Capture the cell that displays the provided text and extract its [X, Y] central coordinate. 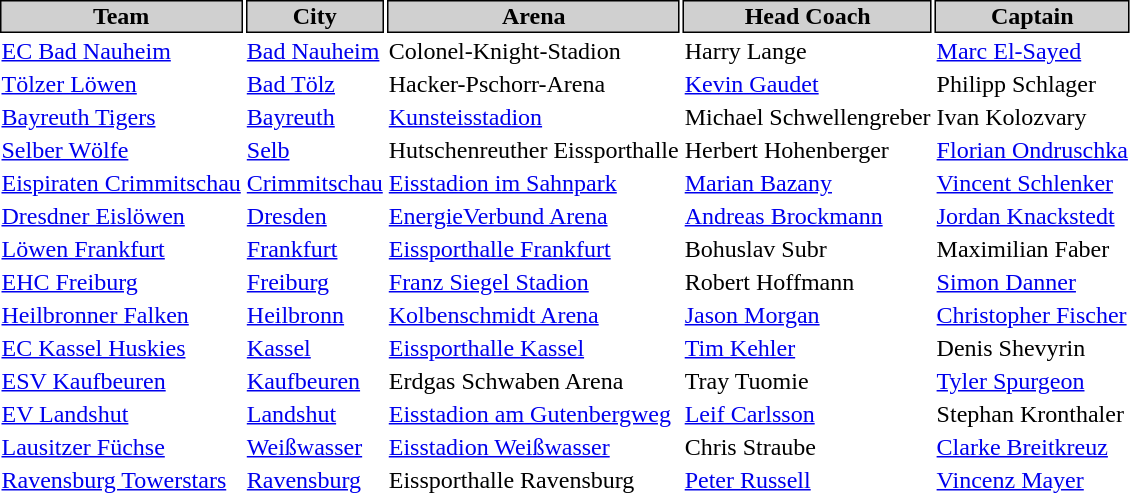
EHC Freiburg [121, 282]
EC Bad Nauheim [121, 51]
Ivan Kolozvary [1032, 117]
Philipp Schlager [1032, 84]
Hacker-Pschorr-Arena [534, 84]
Marc El-Sayed [1032, 51]
Eisstadion Weißwasser [534, 447]
Kassel [314, 348]
Heilbronner Falken [121, 315]
Kevin Gaudet [808, 84]
Dresdner Eislöwen [121, 216]
Franz Siegel Stadion [534, 282]
Hutschenreuther Eissporthalle [534, 150]
Erdgas Schwaben Arena [534, 381]
City [314, 16]
Denis Shevyrin [1032, 348]
Bad Nauheim [314, 51]
Freiburg [314, 282]
Head Coach [808, 16]
Bad Tölz [314, 84]
Tyler Spurgeon [1032, 381]
Eissporthalle Frankfurt [534, 249]
Selb [314, 150]
Selber Wölfe [121, 150]
Christopher Fischer [1032, 315]
Dresden [314, 216]
Eispiraten Crimmitschau [121, 183]
Jason Morgan [808, 315]
EC Kassel Huskies [121, 348]
Tray Tuomie [808, 381]
EV Landshut [121, 414]
Bayreuth Tigers [121, 117]
Vincent Schlenker [1032, 183]
Captain [1032, 16]
Bayreuth [314, 117]
Lausitzer Füchse [121, 447]
Michael Schwellengreber [808, 117]
Löwen Frankfurt [121, 249]
Kaufbeuren [314, 381]
Tölzer Löwen [121, 84]
ESV Kaufbeuren [121, 381]
Kunsteisstadion [534, 117]
Frankfurt [314, 249]
Team [121, 16]
Weißwasser [314, 447]
Marian Bazany [808, 183]
Chris Straube [808, 447]
Arena [534, 16]
Clarke Breitkreuz [1032, 447]
Crimmitschau [314, 183]
Colonel-Knight-Stadion [534, 51]
Heilbronn [314, 315]
Bohuslav Subr [808, 249]
Stephan Kronthaler [1032, 414]
Florian Ondruschka [1032, 150]
Herbert Hohenberger [808, 150]
Kolbenschmidt Arena [534, 315]
Eissporthalle Kassel [534, 348]
EnergieVerbund Arena [534, 216]
Eisstadion im Sahnpark [534, 183]
Tim Kehler [808, 348]
Landshut [314, 414]
Simon Danner [1032, 282]
Andreas Brockmann [808, 216]
Harry Lange [808, 51]
Eisstadion am Gutenbergweg [534, 414]
Robert Hoffmann [808, 282]
Leif Carlsson [808, 414]
Maximilian Faber [1032, 249]
Jordan Knackstedt [1032, 216]
